Return [x, y] of the center of cell containing provided text 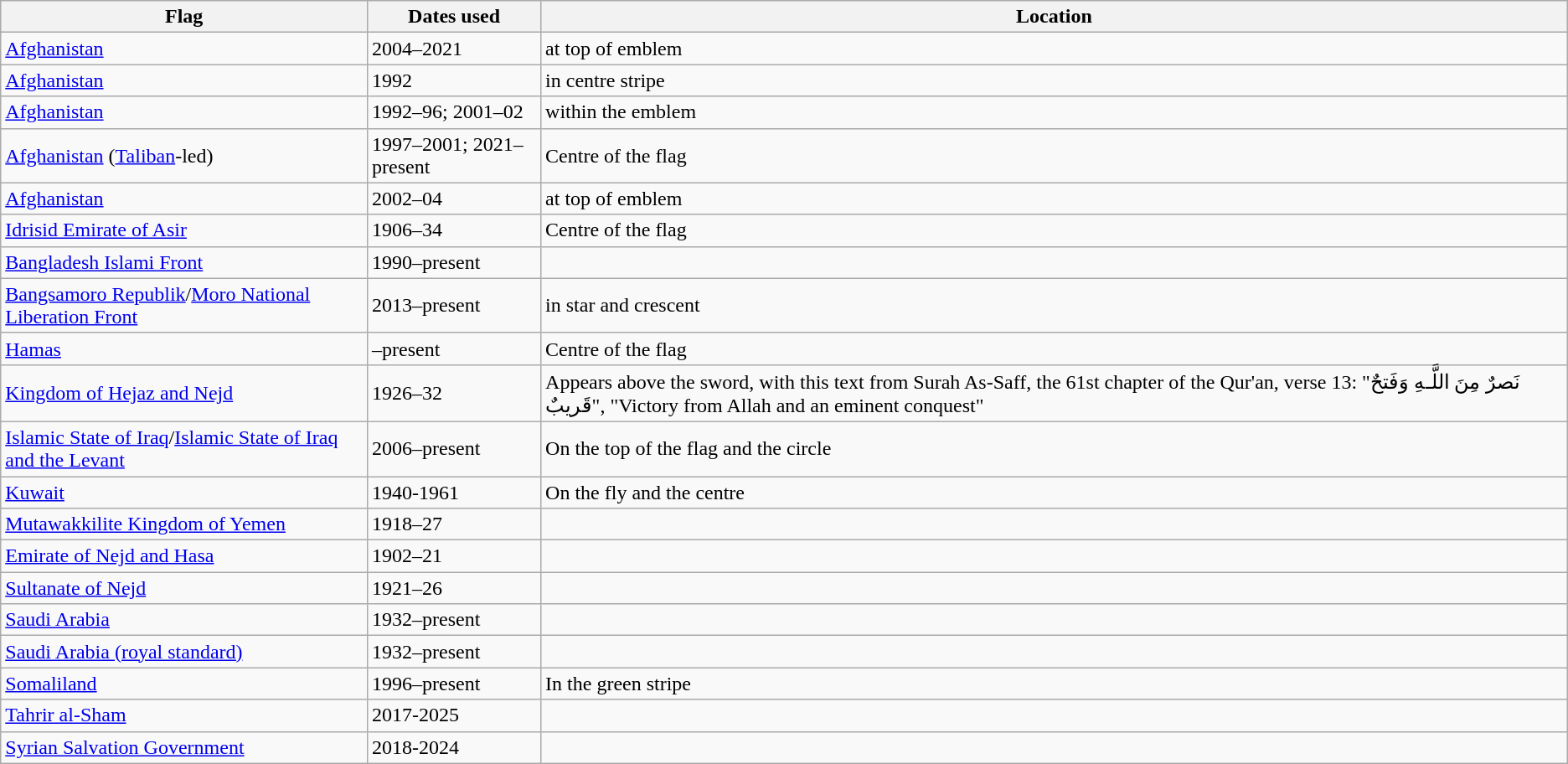
Hamas [184, 348]
2006–present [454, 449]
Mutawakkilite Kingdom of Yemen [184, 524]
1906–34 [454, 230]
2017-2025 [454, 715]
Emirate of Nejd and Hasa [184, 556]
Location [1055, 17]
1918–27 [454, 524]
2018-2024 [454, 747]
1992 [454, 80]
Flag [184, 17]
1992–96; 2001–02 [454, 112]
1990–present [454, 262]
within the emblem [1055, 112]
Bangsamoro Republik/Moro National Liberation Front [184, 305]
Dates used [454, 17]
–present [454, 348]
1940-1961 [454, 492]
Somaliland [184, 684]
In the green stripe [1055, 684]
2002–04 [454, 199]
2013–present [454, 305]
1996–present [454, 684]
On the fly and the centre [1055, 492]
On the top of the flag and the circle [1055, 449]
Saudi Arabia (royal standard) [184, 652]
1997–2001; 2021–present [454, 156]
Idrisid Emirate of Asir [184, 230]
2004–2021 [454, 49]
in star and crescent [1055, 305]
Islamic State of Iraq/Islamic State of Iraq and the Levant [184, 449]
Sultanate of Nejd [184, 588]
Syrian Salvation Government [184, 747]
Afghanistan (Taliban-led) [184, 156]
Bangladesh Islami Front [184, 262]
Saudi Arabia [184, 620]
Tahrir al-Sham [184, 715]
1902–21 [454, 556]
Kingdom of Hejaz and Nejd [184, 393]
1921–26 [454, 588]
in centre stripe [1055, 80]
1926–32 [454, 393]
Kuwait [184, 492]
